Extract the [X, Y] coordinate from the center of the cell holding the provided text.  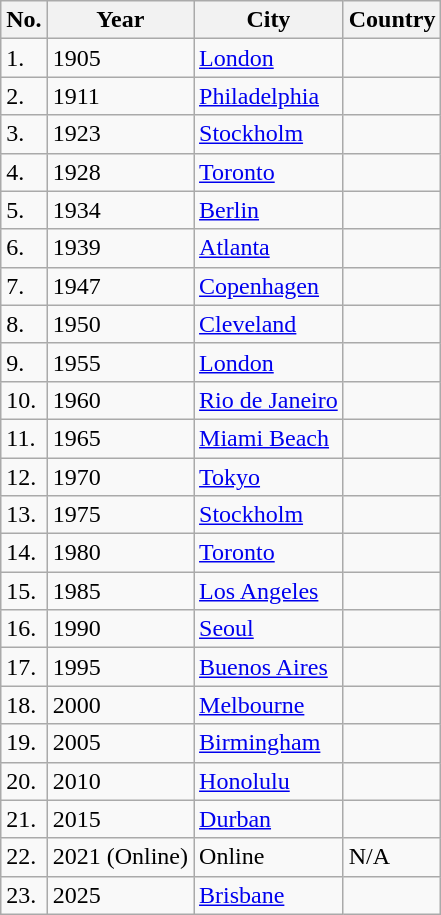
Philadelphia [269, 96]
1947 [120, 286]
1905 [120, 58]
2010 [120, 781]
5. [24, 210]
1985 [120, 591]
Melbourne [269, 705]
1975 [120, 515]
7. [24, 286]
1934 [120, 210]
Tokyo [269, 477]
Miami Beach [269, 438]
Berlin [269, 210]
1939 [120, 248]
2021 (Online) [120, 857]
12. [24, 477]
2000 [120, 705]
Country [392, 20]
No. [24, 20]
1970 [120, 477]
1980 [120, 553]
6. [24, 248]
1928 [120, 172]
Buenos Aires [269, 667]
2. [24, 96]
4. [24, 172]
Seoul [269, 629]
20. [24, 781]
N/A [392, 857]
1990 [120, 629]
1. [24, 58]
Brisbane [269, 895]
9. [24, 362]
22. [24, 857]
Copenhagen [269, 286]
Year [120, 20]
Birmingham [269, 743]
11. [24, 438]
Online [269, 857]
2015 [120, 819]
2005 [120, 743]
23. [24, 895]
13. [24, 515]
City [269, 20]
14. [24, 553]
Rio de Janeiro [269, 400]
1995 [120, 667]
15. [24, 591]
16. [24, 629]
18. [24, 705]
21. [24, 819]
1923 [120, 134]
1960 [120, 400]
1955 [120, 362]
19. [24, 743]
Atlanta [269, 248]
8. [24, 324]
1911 [120, 96]
10. [24, 400]
2025 [120, 895]
3. [24, 134]
17. [24, 667]
Los Angeles [269, 591]
Cleveland [269, 324]
Durban [269, 819]
1965 [120, 438]
Honolulu [269, 781]
1950 [120, 324]
